Provide the [x, y] coordinate of the cell's center where the given text is located.  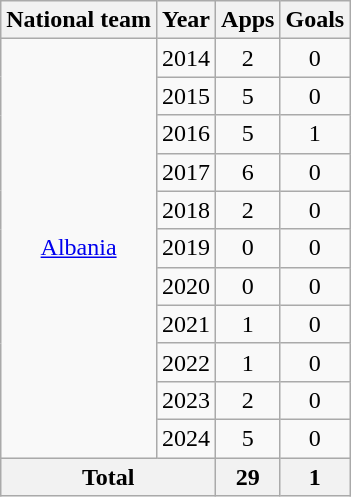
Albania [79, 248]
2016 [186, 134]
2024 [186, 438]
2022 [186, 362]
2023 [186, 400]
2018 [186, 210]
Goals [315, 20]
Total [108, 477]
2015 [186, 96]
2019 [186, 248]
Year [186, 20]
2017 [186, 172]
29 [248, 477]
2021 [186, 324]
Apps [248, 20]
2014 [186, 58]
2020 [186, 286]
6 [248, 172]
National team [79, 20]
